Locate the cell with the specified text and output its [x, y] center coordinate. 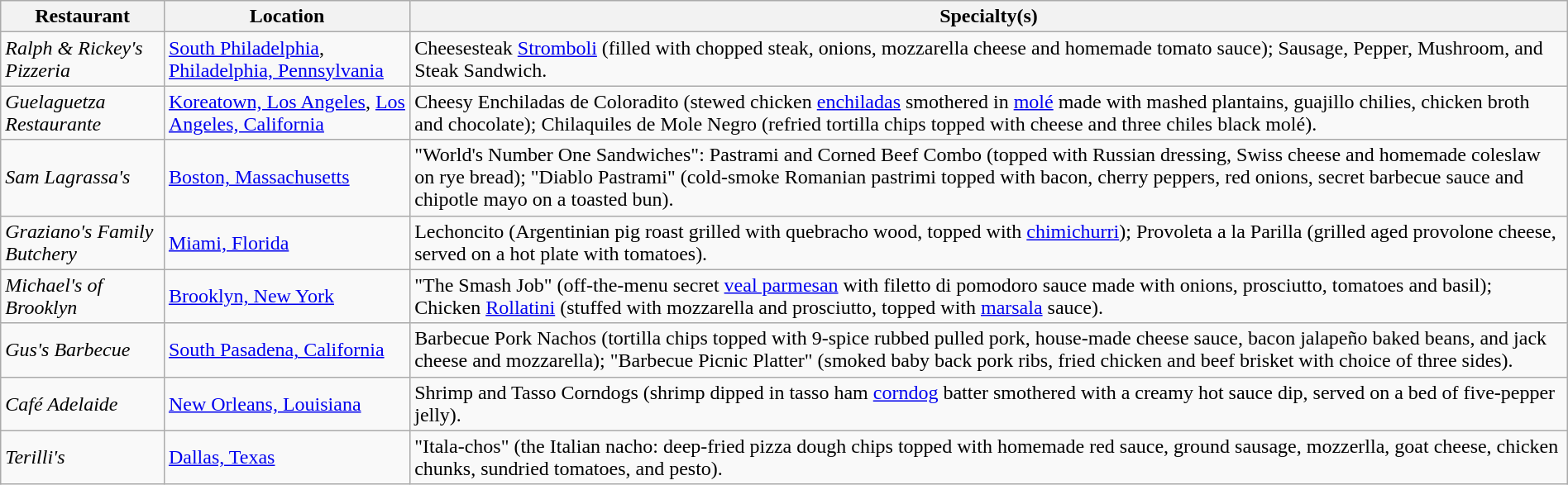
Koreatown, Los Angeles, Los Angeles, California [286, 112]
South Pasadena, California [286, 350]
Shrimp and Tasso Corndogs (shrimp dipped in tasso ham corndog batter smothered with a creamy hot sauce dip, served on a bed of five-pepper jelly). [989, 403]
Brooklyn, New York [286, 296]
Graziano's Family Butchery [83, 243]
Specialty(s) [989, 17]
Boston, Massachusetts [286, 178]
Café Adelaide [83, 403]
Restaurant [83, 17]
Location [286, 17]
Terilli's [83, 458]
Miami, Florida [286, 243]
Dallas, Texas [286, 458]
Guelaguetza Restaurante [83, 112]
New Orleans, Louisiana [286, 403]
Michael's of Brooklyn [83, 296]
Sam Lagrassa's [83, 178]
South Philadelphia, Philadelphia, Pennsylvania [286, 59]
Gus's Barbecue [83, 350]
Ralph & Rickey's Pizzeria [83, 59]
